Find where the given text appears and provide that cell's center as (x, y) coordinate. 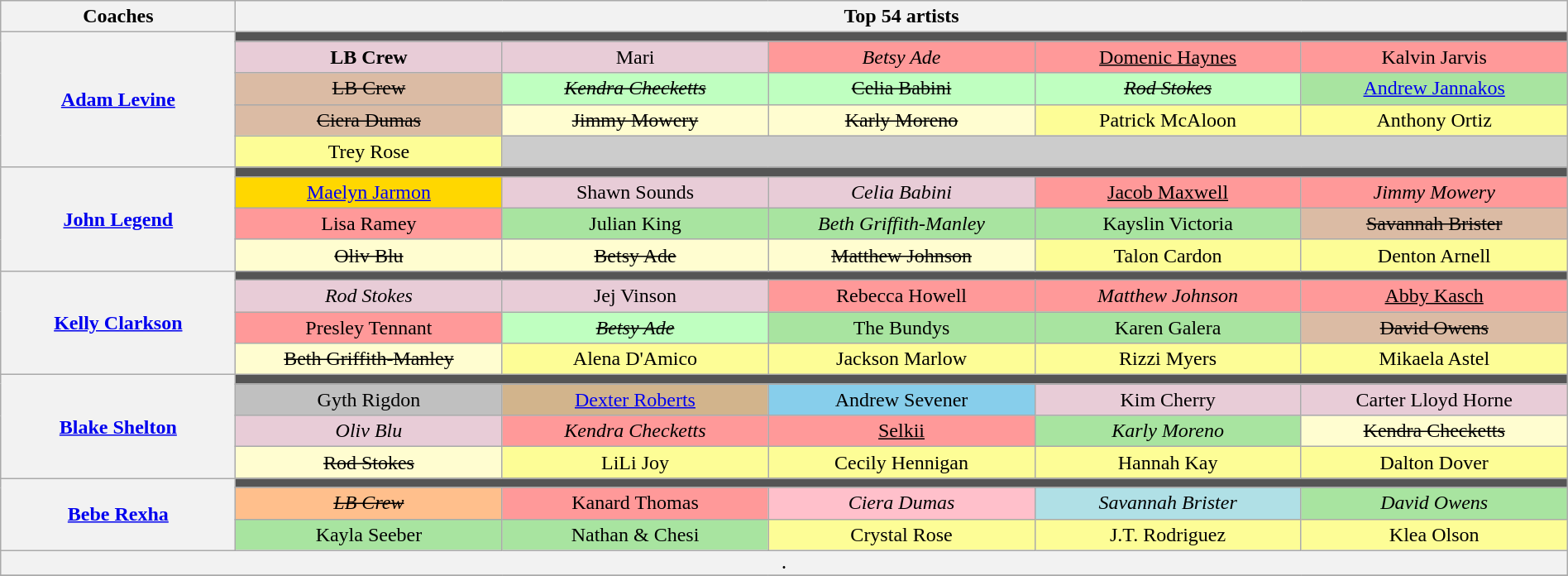
Andrew Jannakos (1434, 89)
Andrew Sevener (901, 400)
Bebe Rexha (118, 515)
Kayla Seeber (369, 535)
Kim Cherry (1168, 400)
J.T. Rodriguez (1168, 535)
Jej Vinson (635, 295)
Jackson Marlow (901, 359)
Denton Arnell (1434, 255)
Presley Tennant (369, 327)
Crystal Rose (901, 535)
Jacob Maxwell (1168, 192)
Trey Rose (369, 151)
Kalvin Jarvis (1434, 57)
Carter Lloyd Horne (1434, 400)
Kayslin Victoria (1168, 223)
Nathan & Chesi (635, 535)
Julian King (635, 223)
Domenic Haynes (1168, 57)
The Bundys (901, 327)
Rebecca Howell (901, 295)
Anthony Ortiz (1434, 120)
Karen Galera (1168, 327)
Lisa Ramey (369, 223)
Selkii (901, 431)
Maelyn Jarmon (369, 192)
Kanard Thomas (635, 503)
Talon Cardon (1168, 255)
Patrick McAloon (1168, 120)
John Legend (118, 218)
Shawn Sounds (635, 192)
Gyth Rigdon (369, 400)
Top 54 artists (901, 17)
Cecily Hennigan (901, 463)
Mari (635, 57)
Dexter Roberts (635, 400)
Mikaela Astel (1434, 359)
Blake Shelton (118, 427)
Kelly Clarkson (118, 323)
Coaches (118, 17)
Rizzi Myers (1168, 359)
Abby Kasch (1434, 295)
. (784, 563)
Dalton Dover (1434, 463)
Hannah Kay (1168, 463)
Alena D'Amico (635, 359)
Klea Olson (1434, 535)
Adam Levine (118, 99)
LiLi Joy (635, 463)
